Find where the given text appears and provide that cell's center as (x, y) coordinate. 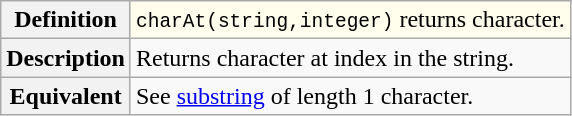
Definition (66, 20)
Returns character at index in the string. (350, 58)
Description (66, 58)
See substring of length 1 character. (350, 96)
charAt(string,integer) returns character. (350, 20)
Equivalent (66, 96)
